Output the (X, Y) coordinate of the center of the cell containing the given text.  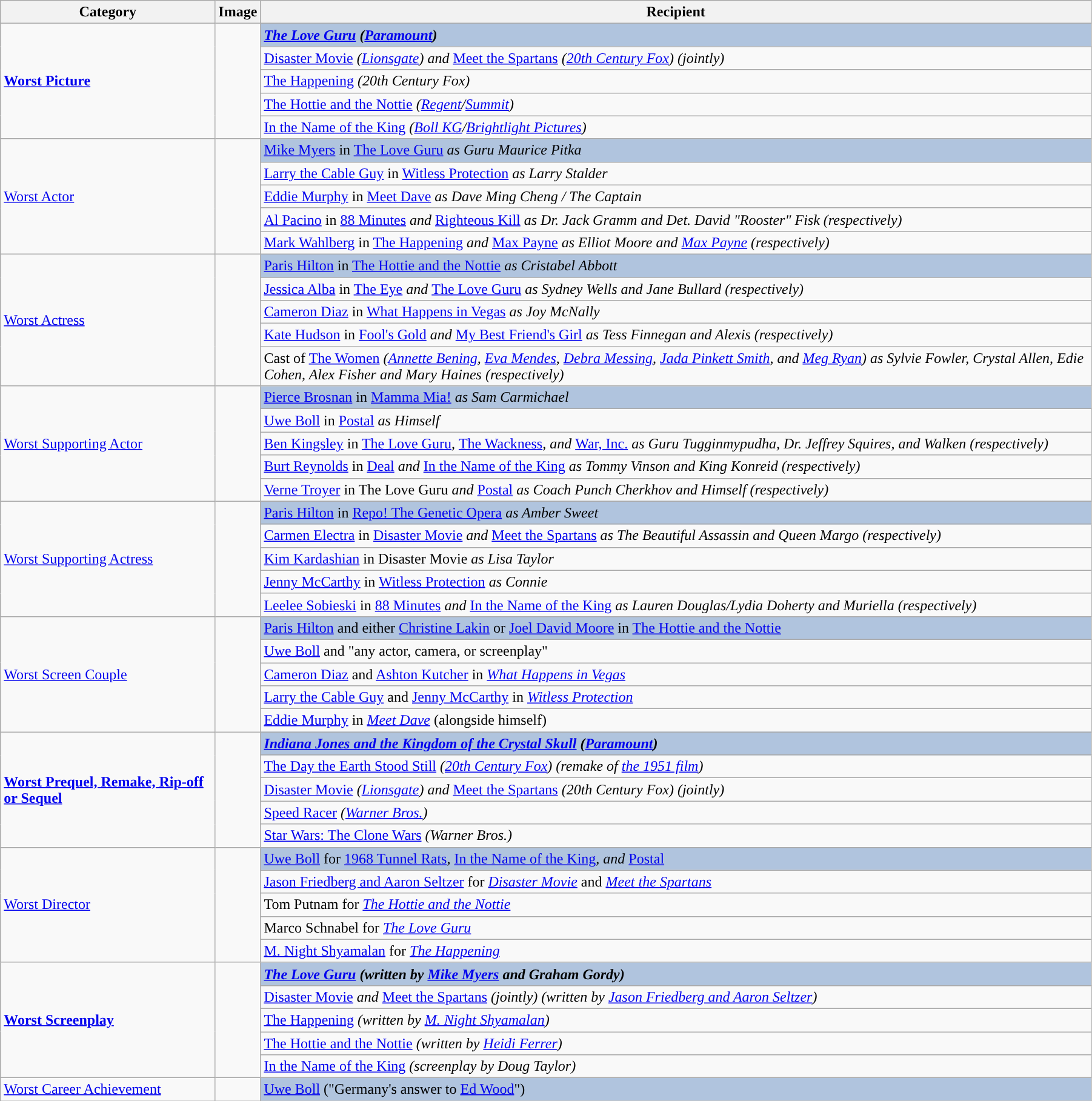
Paris Hilton and either Christine Lakin or Joel David Moore in The Hottie and the Nottie (676, 628)
M. Night Shyamalan for The Happening (676, 951)
Eddie Murphy in Meet Dave as Dave Ming Cheng / The Captain (676, 196)
Worst Supporting Actor (108, 444)
Jessica Alba in The Eye and The Love Guru as Sydney Wells and Jane Bullard (respectively) (676, 289)
Verne Troyer in The Love Guru and Postal as Coach Punch Cherkhov and Himself (respectively) (676, 490)
Indiana Jones and the Kingdom of the Crystal Skull (Paramount) (676, 743)
The Hottie and the Nottie (written by Heidi Ferrer) (676, 1043)
In the Name of the King (screenplay by Doug Taylor) (676, 1066)
Worst Director (108, 905)
Worst Prequel, Remake, Rip-off or Sequel (108, 790)
Pierce Brosnan in Mamma Mia! as Sam Carmichael (676, 397)
Category (108, 12)
Mark Wahlberg in The Happening and Max Payne as Elliot Moore and Max Payne (respectively) (676, 242)
Mike Myers in The Love Guru as Guru Maurice Pitka (676, 150)
Eddie Murphy in Meet Dave (alongside himself) (676, 720)
The Love Guru (written by Mike Myers and Graham Gordy) (676, 974)
Kim Kardashian in Disaster Movie as Lisa Taylor (676, 559)
Larry the Cable Guy and Jenny McCarthy in Witless Protection (676, 697)
Star Wars: The Clone Wars (Warner Bros.) (676, 836)
Uwe Boll in Postal as Himself (676, 421)
Tom Putnam for The Hottie and the Nottie (676, 905)
Cameron Diaz and Ashton Kutcher in What Happens in Vegas (676, 674)
Image (238, 12)
Uwe Boll ("Germany's answer to Ed Wood") (676, 1089)
Leelee Sobieski in 88 Minutes and In the Name of the King as Lauren Douglas/Lydia Doherty and Muriella (respectively) (676, 605)
The Happening (written by M. Night Shyamalan) (676, 1020)
Burt Reynolds in Deal and In the Name of the King as Tommy Vinson and King Konreid (respectively) (676, 467)
Kate Hudson in Fool's Gold and My Best Friend's Girl as Tess Finnegan and Alexis (respectively) (676, 335)
Uwe Boll and "any actor, camera, or screenplay" (676, 651)
Paris Hilton in The Hottie and the Nottie as Cristabel Abbott (676, 265)
Speed Racer (Warner Bros.) (676, 813)
Worst Picture (108, 81)
The Hottie and the Nottie (Regent/Summit) (676, 104)
Worst Screenplay (108, 1020)
Larry the Cable Guy in Witless Protection as Larry Stalder (676, 173)
Uwe Boll for 1968 Tunnel Rats, In the Name of the King, and Postal (676, 859)
Disaster Movie and Meet the Spartans (jointly) (written by Jason Friedberg and Aaron Seltzer) (676, 997)
The Happening (20th Century Fox) (676, 81)
Worst Screen Couple (108, 674)
Jason Friedberg and Aaron Seltzer for Disaster Movie and Meet the Spartans (676, 882)
The Love Guru (Paramount) (676, 35)
In the Name of the King (Boll KG/Brightlight Pictures) (676, 127)
Recipient (676, 12)
Paris Hilton in Repo! The Genetic Opera as Amber Sweet (676, 513)
Ben Kingsley in The Love Guru, The Wackness, and War, Inc. as Guru Tugginmypudha, Dr. Jeffrey Squires, and Walken (respectively) (676, 444)
Worst Actor (108, 196)
Marco Schnabel for The Love Guru (676, 928)
Worst Supporting Actress (108, 559)
Carmen Electra in Disaster Movie and Meet the Spartans as The Beautiful Assassin and Queen Margo (respectively) (676, 536)
Jenny McCarthy in Witless Protection as Connie (676, 582)
Cameron Diaz in What Happens in Vegas as Joy McNally (676, 312)
Worst Actress (108, 320)
Al Pacino in 88 Minutes and Righteous Kill as Dr. Jack Gramm and Det. David "Rooster" Fisk (respectively) (676, 219)
The Day the Earth Stood Still (20th Century Fox) (remake of the 1951 film) (676, 767)
Worst Career Achievement (108, 1089)
